Return [x, y] of the center of cell containing provided text 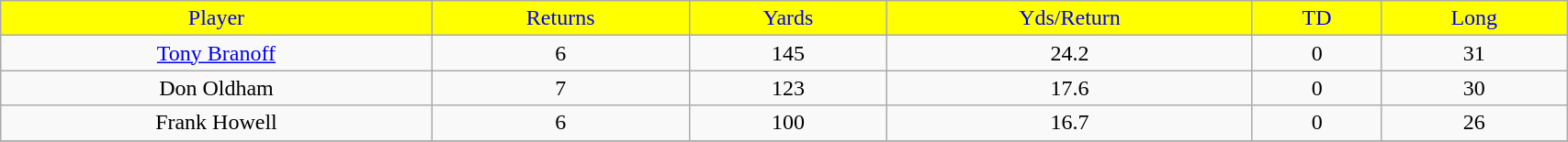
Don Oldham [217, 88]
123 [788, 88]
24.2 [1070, 53]
Returns [560, 18]
26 [1474, 123]
Tony Branoff [217, 53]
16.7 [1070, 123]
7 [560, 88]
145 [788, 53]
Yards [788, 18]
Frank Howell [217, 123]
Long [1474, 18]
Player [217, 18]
TD [1317, 18]
Yds/Return [1070, 18]
100 [788, 123]
30 [1474, 88]
17.6 [1070, 88]
31 [1474, 53]
